Provide the [x, y] coordinate of the cell's center where the given text is located.  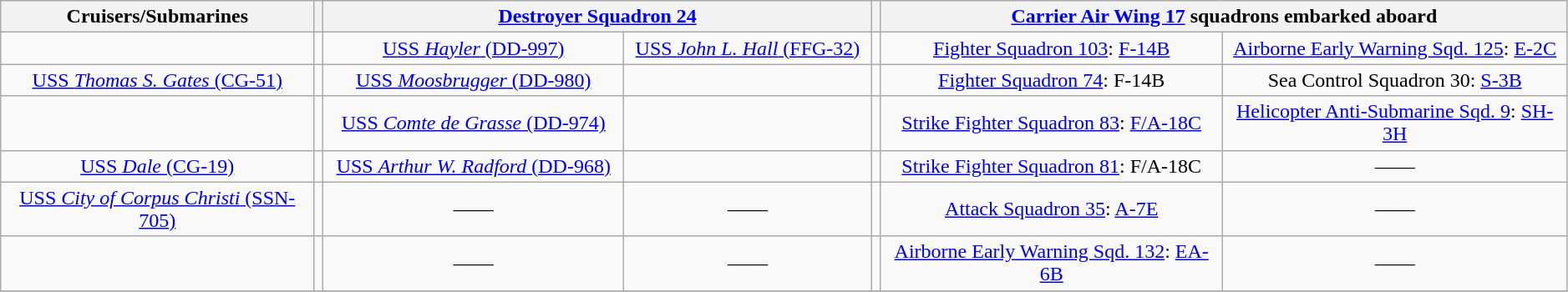
Attack Squadron 35: A-7E [1051, 209]
Strike Fighter Squadron 81: F/A-18C [1051, 166]
Carrier Air Wing 17 squadrons embarked aboard [1224, 17]
Cruisers/Submarines [157, 17]
USS Arthur W. Radford (DD-968) [474, 166]
Airborne Early Warning Sqd. 132: EA-6B [1051, 264]
USS Moosbrugger (DD-980) [474, 80]
Helicopter Anti-Submarine Sqd. 9: SH-3H [1395, 123]
Fighter Squadron 103: F-14B [1051, 48]
USS Thomas S. Gates (CG-51) [157, 80]
USS City of Corpus Christi (SSN-705) [157, 209]
USS John L. Hall (FFG-32) [748, 48]
USS Dale (CG-19) [157, 166]
USS Comte de Grasse (DD-974) [474, 123]
Destroyer Squadron 24 [597, 17]
USS Hayler (DD-997) [474, 48]
Airborne Early Warning Sqd. 125: E-2C [1395, 48]
Fighter Squadron 74: F-14B [1051, 80]
Strike Fighter Squadron 83: F/A-18C [1051, 123]
Sea Control Squadron 30: S-3B [1395, 80]
